Locate the cell with the specified text and output its [X, Y] center coordinate. 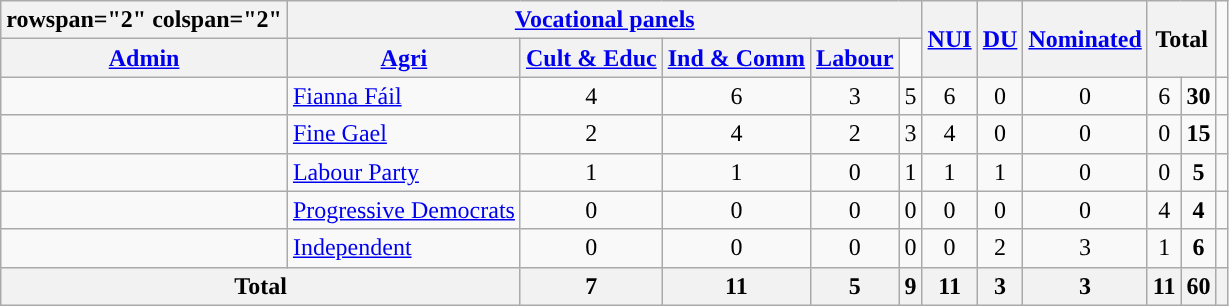
15 [1198, 134]
DU [1000, 39]
NUI [950, 39]
Fine Gael [404, 134]
Vocational panels [604, 20]
Agri [404, 58]
60 [1198, 286]
9 [910, 286]
Progressive Democrats [404, 210]
7 [591, 286]
Fianna Fáil [404, 96]
Independent [404, 248]
Nominated [1085, 39]
Admin [144, 58]
30 [1198, 96]
Labour [855, 58]
Cult & Educ [591, 58]
Ind & Comm [736, 58]
rowspan="2" colspan="2" [144, 20]
Labour Party [404, 172]
